Pinpoint the cell where the given text exists, returning its [X, Y] midpoint coordinate. 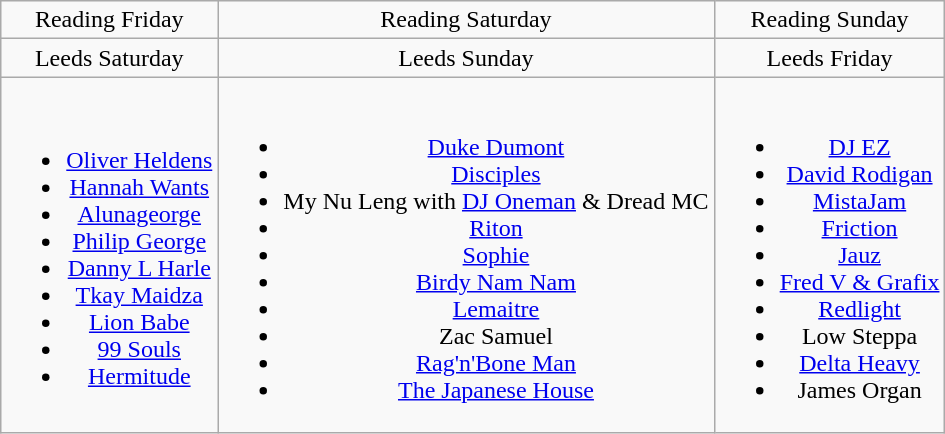
Leeds Sunday [466, 58]
Leeds Saturday [110, 58]
Reading Saturday [466, 20]
Reading Sunday [830, 20]
DJ EZDavid RodiganMistaJamFrictionJauzFred V & GrafixRedlightLow SteppaDelta HeavyJames Organ [830, 255]
Duke DumontDisciplesMy Nu Leng with DJ Oneman & Dread MCRitonSophieBirdy Nam NamLemaitreZac SamuelRag'n'Bone ManThe Japanese House [466, 255]
Leeds Friday [830, 58]
Oliver HeldensHannah WantsAlunageorgePhilip GeorgeDanny L HarleTkay MaidzaLion Babe99 SoulsHermitude [110, 255]
Reading Friday [110, 20]
